Find where the given text appears and provide that cell's center as (X, Y) coordinate. 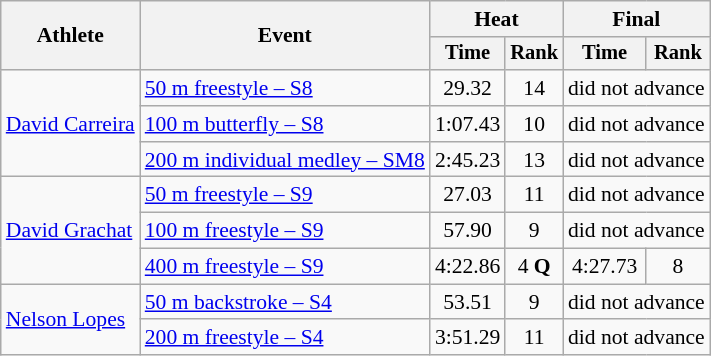
50 m backstroke – S4 (285, 302)
13 (534, 160)
Event (285, 36)
29.32 (468, 88)
2:45.23 (468, 160)
100 m freestyle – S9 (285, 231)
Nelson Lopes (70, 320)
27.03 (468, 195)
50 m freestyle – S8 (285, 88)
53.51 (468, 302)
400 m freestyle – S9 (285, 267)
Heat (496, 19)
200 m individual medley – SM8 (285, 160)
4 Q (534, 267)
10 (534, 124)
1:07.43 (468, 124)
200 m freestyle – S4 (285, 338)
David Carreira (70, 124)
50 m freestyle – S9 (285, 195)
Final (636, 19)
14 (534, 88)
8 (678, 267)
David Grachat (70, 230)
3:51.29 (468, 338)
4:27.73 (604, 267)
4:22.86 (468, 267)
100 m butterfly – S8 (285, 124)
57.90 (468, 231)
Athlete (70, 36)
